Search for the cell housing the specified text and yield its (x, y) center coordinate. 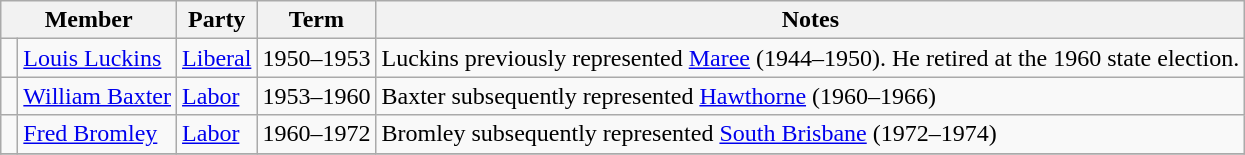
Notes (810, 20)
Term (316, 20)
1953–1960 (316, 96)
Louis Luckins (98, 58)
Fred Bromley (98, 134)
William Baxter (98, 96)
1960–1972 (316, 134)
Party (217, 20)
Bromley subsequently represented South Brisbane (1972–1974) (810, 134)
1950–1953 (316, 58)
Luckins previously represented Maree (1944–1950). He retired at the 1960 state election. (810, 58)
Member (89, 20)
Liberal (217, 58)
Baxter subsequently represented Hawthorne (1960–1966) (810, 96)
